Pinpoint the cell where the given text exists, returning its [x, y] midpoint coordinate. 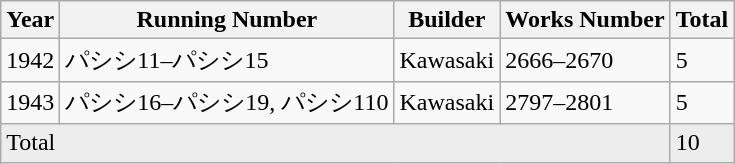
10 [702, 143]
Running Number [227, 20]
1942 [30, 60]
2797–2801 [585, 102]
Works Number [585, 20]
パシシ16–パシシ19, パシシ110 [227, 102]
2666–2670 [585, 60]
Year [30, 20]
パシシ11–パシシ15 [227, 60]
1943 [30, 102]
Builder [447, 20]
